Scan for the cell matching the given text and deliver its [x, y] coordinate at center. 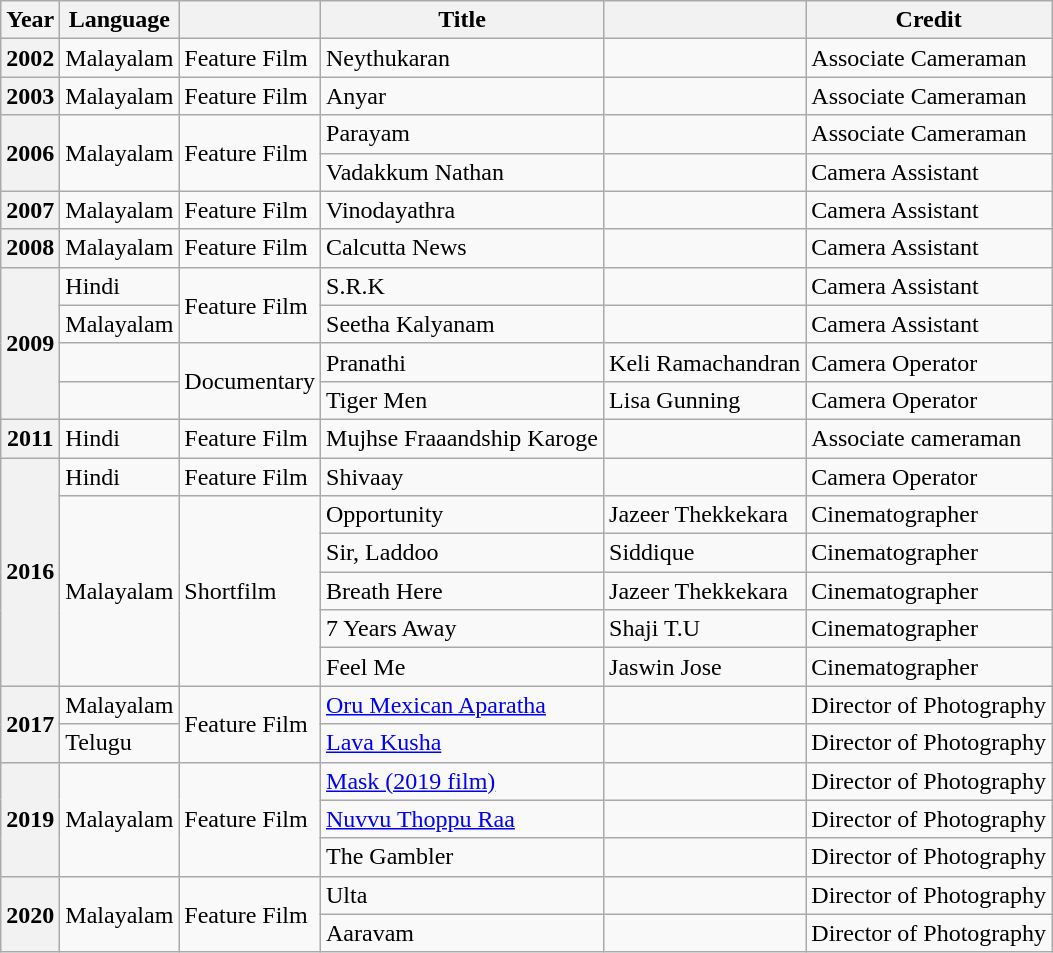
2016 [30, 572]
Mask (2019 film) [462, 781]
2007 [30, 210]
Associate cameraman [929, 438]
Neythukaran [462, 58]
Breath Here [462, 591]
Language [120, 20]
Title [462, 20]
2006 [30, 153]
Shivaay [462, 477]
Opportunity [462, 515]
Shortfilm [250, 591]
Calcutta News [462, 248]
Jaswin Jose [705, 667]
2003 [30, 96]
Mujhse Fraaandship Karoge [462, 438]
Lisa Gunning [705, 400]
Sir, Laddoo [462, 553]
Documentary [250, 381]
Year [30, 20]
Seetha Kalyanam [462, 324]
2009 [30, 343]
2020 [30, 914]
2019 [30, 819]
Tiger Men [462, 400]
Telugu [120, 743]
Keli Ramachandran [705, 362]
2008 [30, 248]
Aaravam [462, 933]
2011 [30, 438]
7 Years Away [462, 629]
Anyar [462, 96]
Oru Mexican Aparatha [462, 705]
Ulta [462, 895]
2002 [30, 58]
Shaji T.U [705, 629]
Parayam [462, 134]
2017 [30, 724]
Pranathi [462, 362]
Credit [929, 20]
S.R.K [462, 286]
Feel Me [462, 667]
Lava Kusha [462, 743]
Vadakkum Nathan [462, 172]
Vinodayathra [462, 210]
The Gambler [462, 857]
Nuvvu Thoppu Raa [462, 819]
Siddique [705, 553]
